Provide the (X, Y) coordinate of the cell's center where the given text is located.  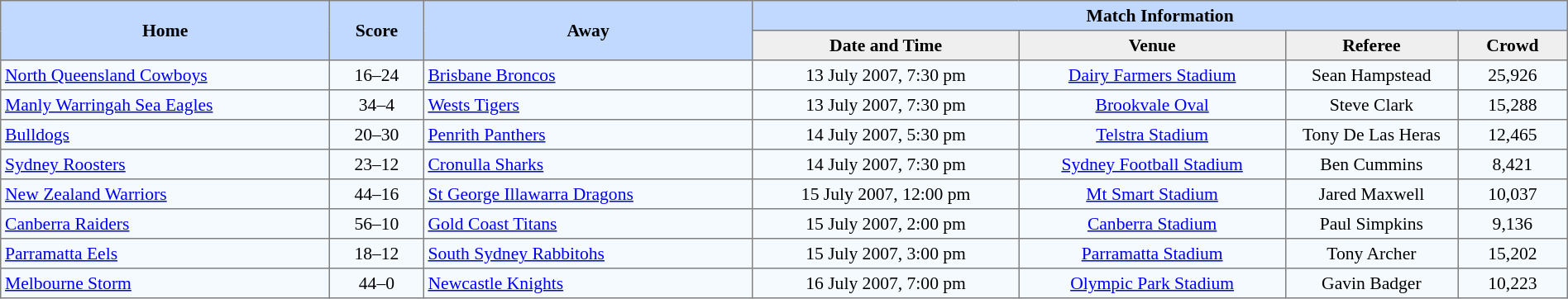
Telstra Stadium (1152, 135)
Steve Clark (1371, 105)
Paul Simpkins (1371, 224)
Dairy Farmers Stadium (1152, 75)
Parramatta Stadium (1152, 254)
North Queensland Cowboys (165, 75)
Wests Tigers (588, 105)
New Zealand Warriors (165, 194)
South Sydney Rabbitohs (588, 254)
Canberra Raiders (165, 224)
12,465 (1513, 135)
15,288 (1513, 105)
44–16 (377, 194)
Home (165, 31)
Tony De Las Heras (1371, 135)
9,136 (1513, 224)
Crowd (1513, 45)
Score (377, 31)
23–12 (377, 164)
34–4 (377, 105)
Venue (1152, 45)
10,223 (1513, 283)
Parramatta Eels (165, 254)
15 July 2007, 12:00 pm (886, 194)
Bulldogs (165, 135)
Date and Time (886, 45)
Tony Archer (1371, 254)
Sean Hampstead (1371, 75)
Canberra Stadium (1152, 224)
Melbourne Storm (165, 283)
Jared Maxwell (1371, 194)
15,202 (1513, 254)
14 July 2007, 5:30 pm (886, 135)
Brisbane Broncos (588, 75)
Gavin Badger (1371, 283)
44–0 (377, 283)
16 July 2007, 7:00 pm (886, 283)
Sydney Football Stadium (1152, 164)
8,421 (1513, 164)
Brookvale Oval (1152, 105)
St George Illawarra Dragons (588, 194)
16–24 (377, 75)
Sydney Roosters (165, 164)
Gold Coast Titans (588, 224)
15 July 2007, 2:00 pm (886, 224)
Ben Cummins (1371, 164)
14 July 2007, 7:30 pm (886, 164)
Penrith Panthers (588, 135)
Cronulla Sharks (588, 164)
Mt Smart Stadium (1152, 194)
Referee (1371, 45)
Match Information (1159, 16)
56–10 (377, 224)
Newcastle Knights (588, 283)
20–30 (377, 135)
10,037 (1513, 194)
25,926 (1513, 75)
Away (588, 31)
Olympic Park Stadium (1152, 283)
18–12 (377, 254)
Manly Warringah Sea Eagles (165, 105)
15 July 2007, 3:00 pm (886, 254)
